Capture the cell that displays the provided text and extract its (X, Y) central coordinate. 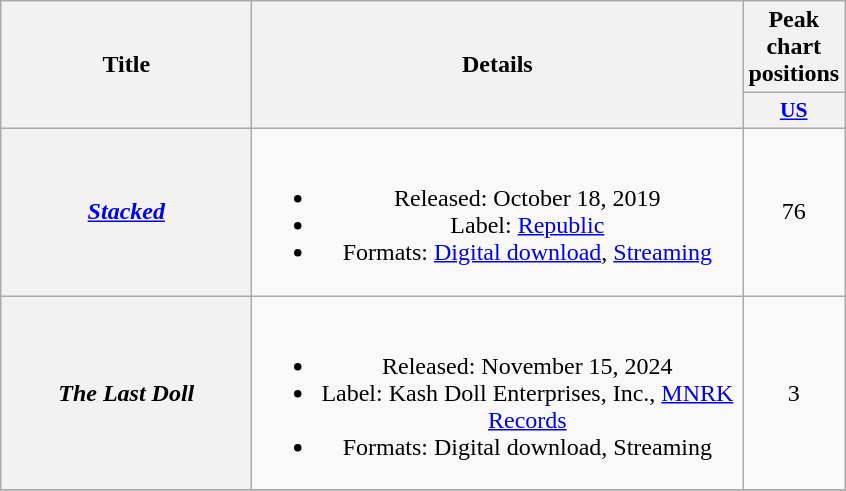
Title (126, 65)
The Last Doll (126, 393)
US (794, 111)
Released: October 18, 2019Label: RepublicFormats: Digital download, Streaming (498, 212)
Details (498, 65)
Released: November 15, 2024Label: Kash Doll Enterprises, Inc., MNRK RecordsFormats: Digital download, Streaming (498, 393)
3 (794, 393)
Stacked (126, 212)
76 (794, 212)
Peak chart positions (794, 47)
